For the text-containing cell, return its midpoint in [X, Y] coordinate format. 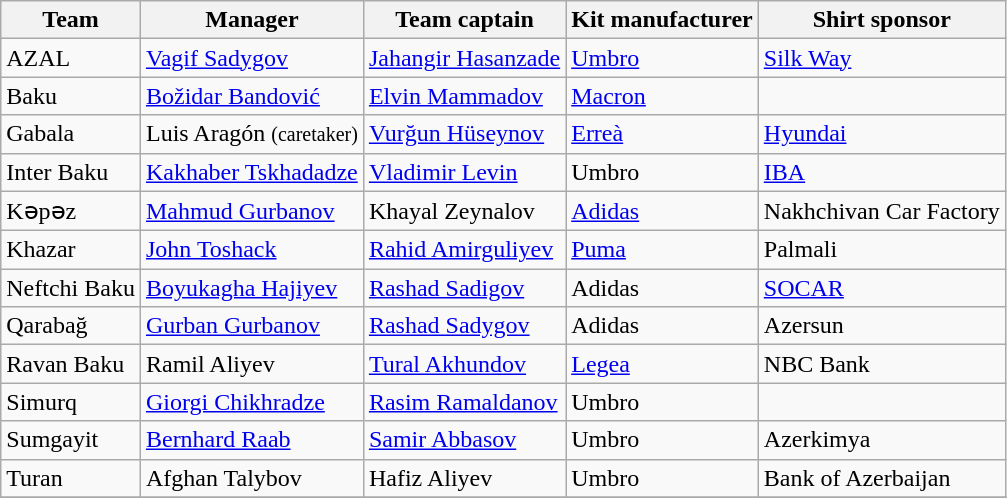
Khayal Zeynalov [464, 211]
Legea [662, 364]
Neftchi Baku [71, 288]
Rashad Sadigov [464, 288]
Rasim Ramaldanov [464, 402]
Hyundai [882, 134]
Rahid Amirguliyev [464, 250]
Erreà [662, 134]
Sumgayit [71, 440]
Mahmud Gurbanov [252, 211]
Tural Akhundov [464, 364]
Luis Aragón (caretaker) [252, 134]
Boyukagha Hajiyev [252, 288]
Manager [252, 20]
Macron [662, 96]
SOCAR [882, 288]
Bernhard Raab [252, 440]
Qarabağ [71, 326]
Palmali [882, 250]
Turan [71, 478]
Afghan Talybov [252, 478]
Vurğun Hüseynov [464, 134]
Vladimir Levin [464, 172]
Silk Way [882, 58]
Baku [71, 96]
Kit manufacturer [662, 20]
Gurban Gurbanov [252, 326]
Simurq [71, 402]
Ramil Aliyev [252, 364]
NBC Bank [882, 364]
Kakhaber Tskhadadze [252, 172]
Hafiz Aliyev [464, 478]
Khazar [71, 250]
Rashad Sadygov [464, 326]
Samir Abbasov [464, 440]
Shirt sponsor [882, 20]
Vagif Sadygov [252, 58]
Elvin Mammadov [464, 96]
Gabala [71, 134]
John Toshack [252, 250]
Azerkimya [882, 440]
Puma [662, 250]
Božidar Bandović [252, 96]
Team captain [464, 20]
Giorgi Chikhradze [252, 402]
Team [71, 20]
Kəpəz [71, 211]
AZAL [71, 58]
IBA [882, 172]
Inter Baku [71, 172]
Nakhchivan Car Factory [882, 211]
Bank of Azerbaijan [882, 478]
Jahangir Hasanzade [464, 58]
Azersun [882, 326]
Ravan Baku [71, 364]
